For the text-containing cell, return its midpoint in (x, y) coordinate format. 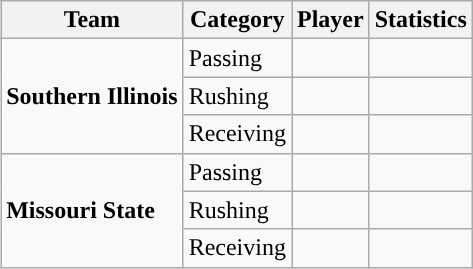
Missouri State (92, 210)
Category (237, 20)
Player (331, 20)
Statistics (420, 20)
Team (92, 20)
Southern Illinois (92, 96)
